Provide the [x, y] coordinate of the cell's center where the given text is located.  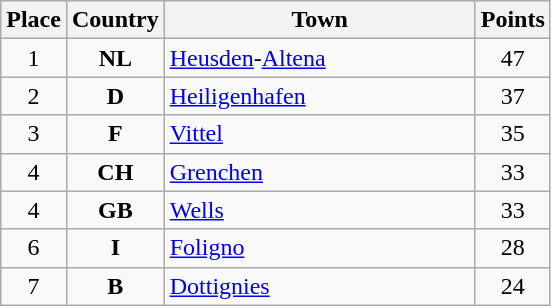
CH [115, 172]
Country [115, 20]
F [115, 134]
B [115, 286]
D [115, 96]
Wells [320, 210]
37 [512, 96]
Points [512, 20]
Dottignies [320, 286]
Foligno [320, 248]
35 [512, 134]
6 [34, 248]
Town [320, 20]
3 [34, 134]
24 [512, 286]
Vittel [320, 134]
Heusden-Altena [320, 58]
2 [34, 96]
28 [512, 248]
7 [34, 286]
Heiligenhafen [320, 96]
1 [34, 58]
GB [115, 210]
NL [115, 58]
Grenchen [320, 172]
Place [34, 20]
47 [512, 58]
I [115, 248]
